Scan for the cell matching the given text and deliver its [x, y] coordinate at center. 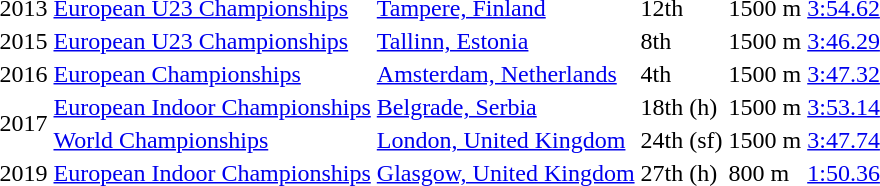
European Championships [212, 74]
Belgrade, Serbia [506, 107]
4th [682, 74]
24th (sf) [682, 140]
8th [682, 41]
London, United Kingdom [506, 140]
World Championships [212, 140]
European U23 Championships [212, 41]
Tallinn, Estonia [506, 41]
European Indoor Championships [212, 107]
Amsterdam, Netherlands [506, 74]
18th (h) [682, 107]
